For the text-containing cell, return its midpoint in (X, Y) coordinate format. 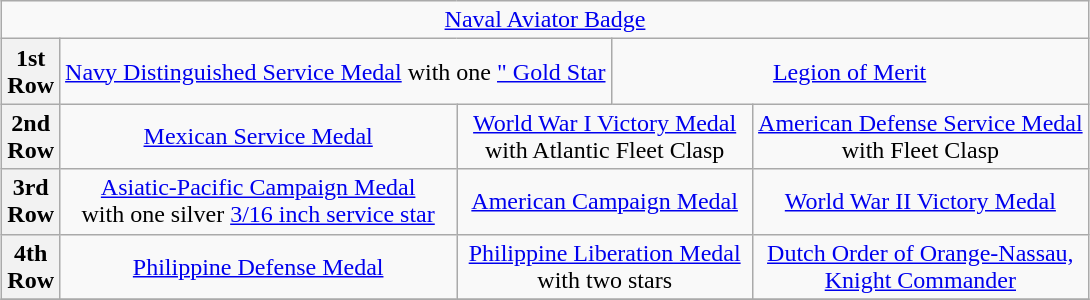
Mexican Service Medal (258, 136)
Naval Aviator Badge (545, 20)
Asiatic-Pacific Campaign Medal with one silver 3/16 inch service star (258, 202)
Navy Distinguished Service Medal with one " Gold Star (336, 72)
4thRow (31, 266)
American Campaign Medal (605, 202)
Dutch Order of Orange-Nassau, Knight Commander (921, 266)
2ndRow (31, 136)
Philippine Defense Medal (258, 266)
Legion of Merit (850, 72)
Philippine Liberation Medal with two stars (605, 266)
1stRow (31, 72)
World War II Victory Medal (921, 202)
World War I Victory Medal with Atlantic Fleet Clasp (605, 136)
3rdRow (31, 202)
American Defense Service Medal with Fleet Clasp (921, 136)
